Extract the [X, Y] coordinate from the center of the cell holding the provided text.  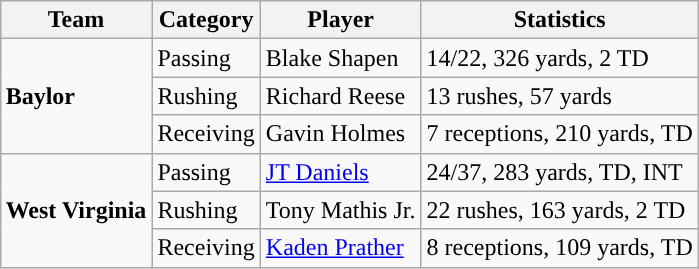
Richard Reese [340, 96]
Baylor [76, 96]
24/37, 283 yards, TD, INT [560, 172]
Team [76, 20]
Kaden Prather [340, 248]
Tony Mathis Jr. [340, 210]
Gavin Holmes [340, 134]
14/22, 326 yards, 2 TD [560, 58]
22 rushes, 163 yards, 2 TD [560, 210]
Player [340, 20]
8 receptions, 109 yards, TD [560, 248]
Blake Shapen [340, 58]
JT Daniels [340, 172]
13 rushes, 57 yards [560, 96]
7 receptions, 210 yards, TD [560, 134]
West Virginia [76, 210]
Statistics [560, 20]
Category [206, 20]
